Search for the cell housing the specified text and yield its (X, Y) center coordinate. 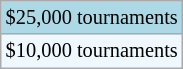
$10,000 tournaments (92, 51)
$25,000 tournaments (92, 17)
